Scan for the cell matching the given text and deliver its [X, Y] coordinate at center. 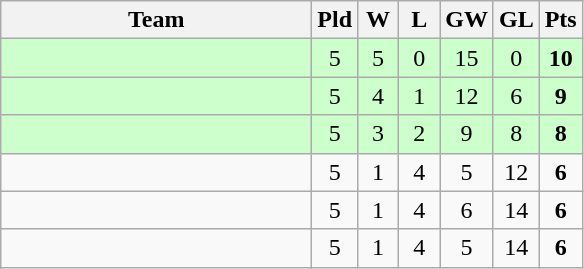
W [378, 20]
2 [420, 134]
GW [467, 20]
Team [156, 20]
3 [378, 134]
L [420, 20]
GL [516, 20]
Pld [335, 20]
Pts [560, 20]
15 [467, 58]
10 [560, 58]
